From the cell containing the given text, extract its center point as [X, Y] coordinate. 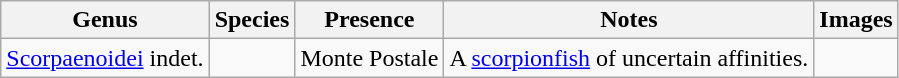
Images [856, 20]
Notes [629, 20]
Genus [105, 20]
A scorpionfish of uncertain affinities. [629, 58]
Scorpaenoidei indet. [105, 58]
Species [252, 20]
Presence [370, 20]
Monte Postale [370, 58]
